From the cell containing the given text, extract its center point as (x, y) coordinate. 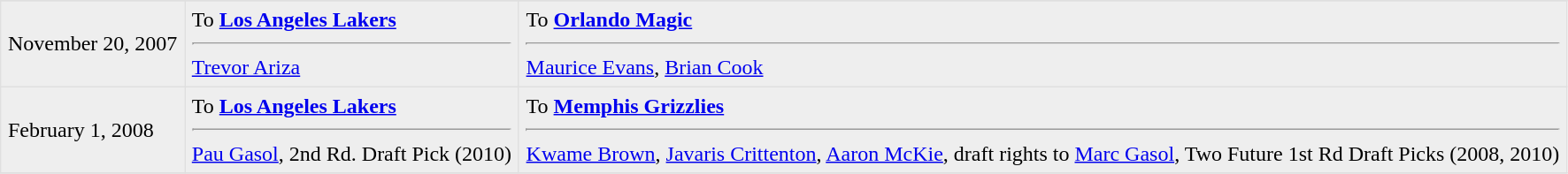
To Orlando MagicMaurice Evans, Brian Cook (1042, 44)
November 20, 2007 (93, 44)
To Los Angeles LakersPau Gasol, 2nd Rd. Draft Pick (2010) (352, 130)
To Los Angeles LakersTrevor Ariza (352, 44)
February 1, 2008 (93, 130)
To Memphis GrizzliesKwame Brown, Javaris Crittenton, Aaron McKie, draft rights to Marc Gasol, Two Future 1st Rd Draft Picks (2008, 2010) (1042, 130)
